Search for the cell housing the specified text and yield its (x, y) center coordinate. 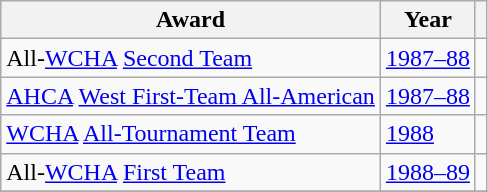
WCHA All-Tournament Team (191, 134)
Award (191, 20)
1988–89 (428, 172)
All-WCHA Second Team (191, 58)
1988 (428, 134)
Year (428, 20)
All-WCHA First Team (191, 172)
AHCA West First-Team All-American (191, 96)
